Determine the [x, y] coordinate at the center of the cell enclosing the given text.  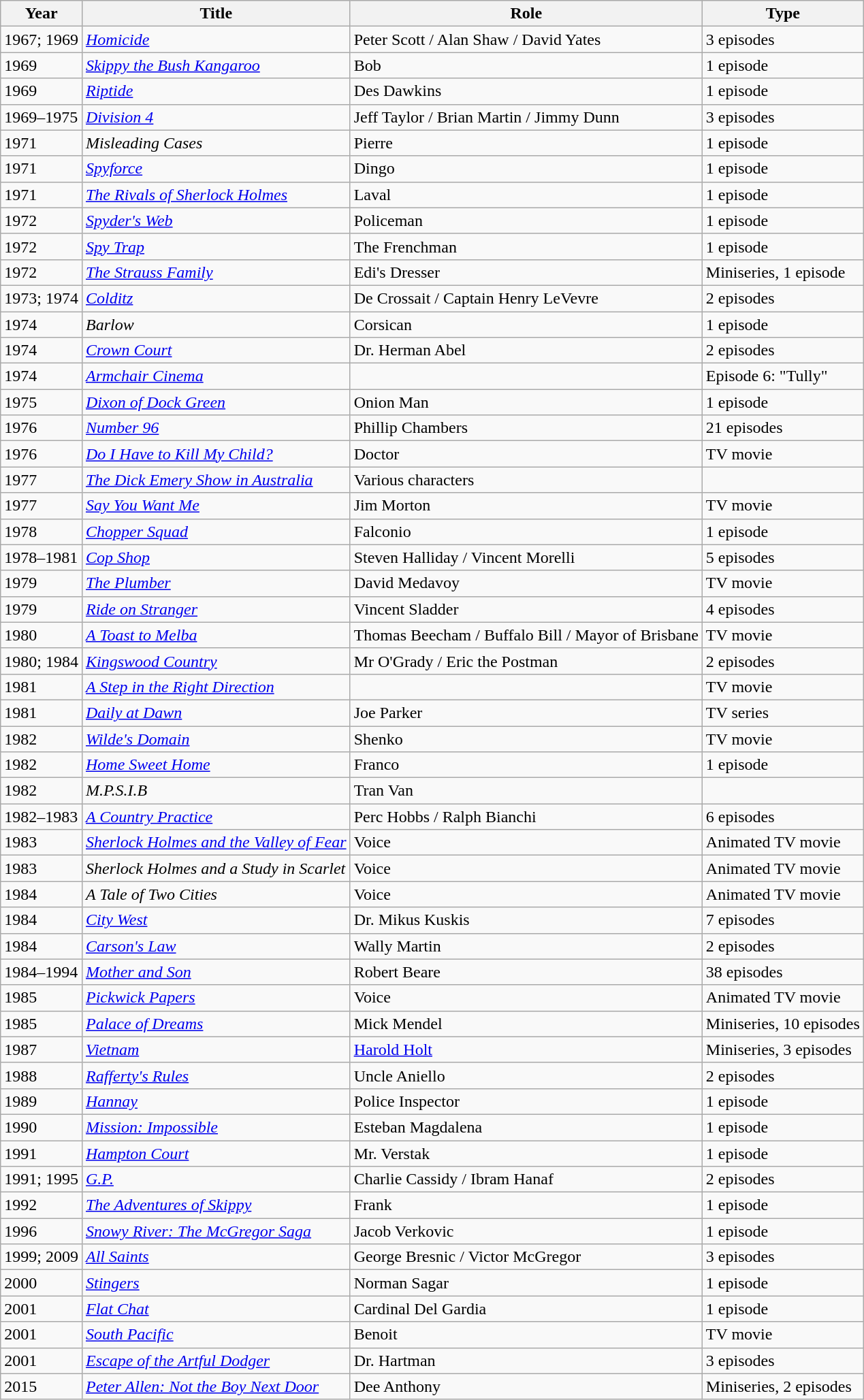
Dr. Hartman [526, 1361]
Falconio [526, 532]
A Toast to Melba [216, 635]
Miniseries, 10 episodes [783, 1024]
1980; 1984 [42, 661]
2015 [42, 1386]
Jim Morton [526, 506]
Mick Mendel [526, 1024]
Sherlock Holmes and the Valley of Fear [216, 843]
Rafferty's Rules [216, 1075]
M.P.S.I.B [216, 791]
Miniseries, 2 episodes [783, 1386]
1967; 1969 [42, 39]
Cop Shop [216, 557]
Vietnam [216, 1049]
2000 [42, 1283]
Thomas Beecham / Buffalo Bill / Mayor of Brisbane [526, 635]
1996 [42, 1231]
Onion Man [526, 402]
1978–1981 [42, 557]
1991 [42, 1154]
De Crossait / Captain Henry LeVevre [526, 298]
Franco [526, 765]
Palace of Dreams [216, 1024]
Stingers [216, 1283]
The Dick Emery Show in Australia [216, 480]
South Pacific [216, 1335]
5 episodes [783, 557]
Year [42, 14]
Kingswood Country [216, 661]
1973; 1974 [42, 298]
Miniseries, 3 episodes [783, 1049]
Miniseries, 1 episode [783, 272]
Title [216, 14]
1999; 2009 [42, 1257]
Harold Holt [526, 1049]
Des Dawkins [526, 91]
Homicide [216, 39]
All Saints [216, 1257]
1989 [42, 1101]
Frank [526, 1205]
Colditz [216, 298]
1969–1975 [42, 117]
Flat Chat [216, 1309]
Daily at Dawn [216, 713]
Dee Anthony [526, 1386]
Escape of the Artful Dodger [216, 1361]
Dr. Mikus Kuskis [526, 920]
Dingo [526, 169]
Home Sweet Home [216, 765]
Type [783, 14]
Steven Halliday / Vincent Morelli [526, 557]
Ride on Stranger [216, 609]
Riptide [216, 91]
Number 96 [216, 428]
The Adventures of Skippy [216, 1205]
Wally Martin [526, 946]
Spy Trap [216, 246]
Tran Van [526, 791]
Hannay [216, 1101]
Mother and Son [216, 972]
David Medavoy [526, 583]
Robert Beare [526, 972]
Pickwick Papers [216, 998]
Joe Parker [526, 713]
1987 [42, 1049]
Division 4 [216, 117]
G.P. [216, 1179]
1975 [42, 402]
Spyforce [216, 169]
Do I Have to Kill My Child? [216, 454]
The Frenchman [526, 246]
1991; 1995 [42, 1179]
Jeff Taylor / Brian Martin / Jimmy Dunn [526, 117]
Snowy River: The McGregor Saga [216, 1231]
The Plumber [216, 583]
Peter Scott / Alan Shaw / David Yates [526, 39]
Crown Court [216, 351]
Armchair Cinema [216, 376]
Police Inspector [526, 1101]
1980 [42, 635]
1978 [42, 532]
A Country Practice [216, 817]
Pierre [526, 143]
Episode 6: "Tully" [783, 376]
1984–1994 [42, 972]
4 episodes [783, 609]
The Strauss Family [216, 272]
Shenko [526, 738]
6 episodes [783, 817]
Charlie Cassidy / Ibram Hanaf [526, 1179]
Mr. Verstak [526, 1154]
1982–1983 [42, 817]
38 episodes [783, 972]
Mission: Impossible [216, 1127]
Chopper Squad [216, 532]
Norman Sagar [526, 1283]
Skippy the Bush Kangaroo [216, 65]
The Rivals of Sherlock Holmes [216, 195]
Mr O'Grady / Eric the Postman [526, 661]
Dixon of Dock Green [216, 402]
Misleading Cases [216, 143]
Barlow [216, 325]
Carson's Law [216, 946]
TV series [783, 713]
Doctor [526, 454]
Phillip Chambers [526, 428]
Uncle Aniello [526, 1075]
Various characters [526, 480]
Cardinal Del Gardia [526, 1309]
Perc Hobbs / Ralph Bianchi [526, 817]
Bob [526, 65]
21 episodes [783, 428]
1992 [42, 1205]
A Tale of Two Cities [216, 894]
Dr. Herman Abel [526, 351]
Peter Allen: Not the Boy Next Door [216, 1386]
1990 [42, 1127]
Sherlock Holmes and a Study in Scarlet [216, 868]
Edi's Dresser [526, 272]
Benoit [526, 1335]
Laval [526, 195]
Hampton Court [216, 1154]
Esteban Magdalena [526, 1127]
Role [526, 14]
Say You Want Me [216, 506]
1988 [42, 1075]
Vincent Sladder [526, 609]
Wilde's Domain [216, 738]
Corsican [526, 325]
A Step in the Right Direction [216, 687]
George Bresnic / Victor McGregor [526, 1257]
Jacob Verkovic [526, 1231]
Spyder's Web [216, 221]
City West [216, 920]
Policeman [526, 221]
7 episodes [783, 920]
